Locate the cell with the specified text and output its [X, Y] center coordinate. 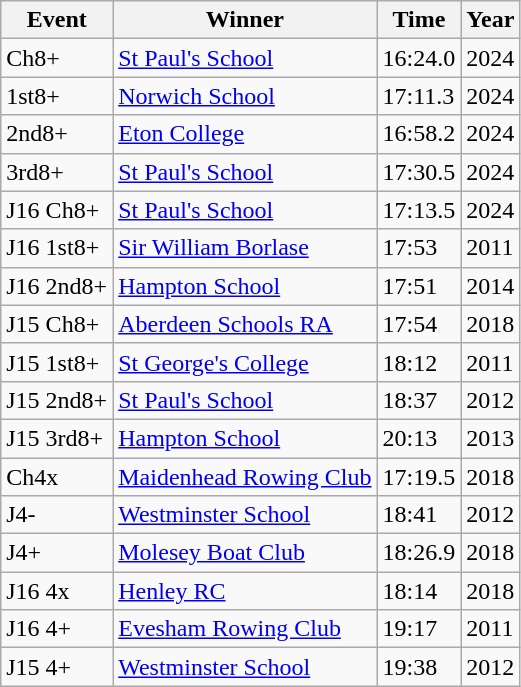
J16 Ch8+ [57, 210]
J16 4+ [57, 629]
Event [57, 20]
Maidenhead Rowing Club [245, 477]
J16 4x [57, 591]
3rd8+ [57, 172]
17:13.5 [419, 210]
17:19.5 [419, 477]
Sir William Borlase [245, 248]
Eton College [245, 134]
Henley RC [245, 591]
18:37 [419, 400]
17:54 [419, 324]
J4- [57, 515]
16:58.2 [419, 134]
18:26.9 [419, 553]
20:13 [419, 438]
2014 [490, 286]
J15 3rd8+ [57, 438]
17:30.5 [419, 172]
2nd8+ [57, 134]
J4+ [57, 553]
Evesham Rowing Club [245, 629]
17:51 [419, 286]
J15 4+ [57, 667]
Norwich School [245, 96]
17:11.3 [419, 96]
J16 2nd8+ [57, 286]
18:41 [419, 515]
Year [490, 20]
18:14 [419, 591]
Molesey Boat Club [245, 553]
Time [419, 20]
Winner [245, 20]
J15 1st8+ [57, 362]
Aberdeen Schools RA [245, 324]
19:38 [419, 667]
J15 2nd8+ [57, 400]
Ch4x [57, 477]
16:24.0 [419, 58]
Ch8+ [57, 58]
J15 Ch8+ [57, 324]
J16 1st8+ [57, 248]
St George's College [245, 362]
2013 [490, 438]
1st8+ [57, 96]
18:12 [419, 362]
19:17 [419, 629]
17:53 [419, 248]
